Detect which cell encompasses the target text, then output its (X, Y) center coordinate. 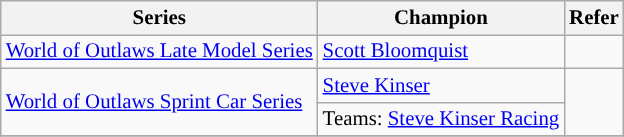
World of Outlaws Late Model Series (160, 51)
Steve Kinser (441, 85)
Champion (441, 18)
Scott Bloomquist (441, 51)
Series (160, 18)
World of Outlaws Sprint Car Series (160, 102)
Refer (594, 18)
Teams: Steve Kinser Racing (441, 119)
